Identify which cell holds the provided text, then report its (X, Y) central coordinate. 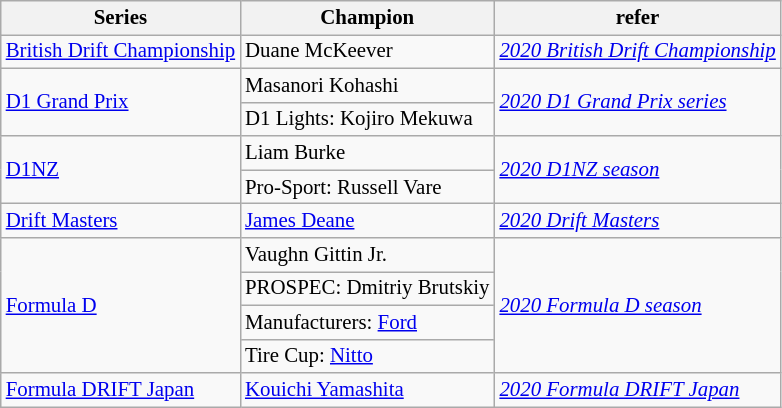
Vaughn Gittin Jr. (367, 255)
Pro-Sport: Russell Vare (367, 187)
Tire Cup: Nitto (367, 356)
Kouichi Yamashita (367, 390)
Liam Burke (367, 153)
PROSPEC: Dmitriy Brutskiy (367, 288)
Manufacturers: Ford (367, 322)
Duane McKeever (367, 51)
Formula DRIFT Japan (120, 390)
2020 Formula DRIFT Japan (637, 390)
Masanori Kohashi (367, 85)
D1 Lights: Kojiro Mekuwa (367, 119)
James Deane (367, 221)
Formula D (120, 306)
2020 D1NZ season (637, 170)
D1 Grand Prix (120, 102)
Series (120, 18)
2020 Formula D season (637, 306)
2020 British Drift Championship (637, 51)
British Drift Championship (120, 51)
Drift Masters (120, 221)
refer (637, 18)
2020 D1 Grand Prix series (637, 102)
Champion (367, 18)
D1NZ (120, 170)
2020 Drift Masters (637, 221)
